Find where the given text appears and provide that cell's center as [x, y] coordinate. 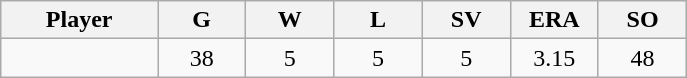
ERA [554, 20]
3.15 [554, 58]
W [290, 20]
38 [202, 58]
48 [642, 58]
L [378, 20]
SV [466, 20]
Player [80, 20]
SO [642, 20]
G [202, 20]
